Determine the (x, y) coordinate at the center of the cell enclosing the given text.  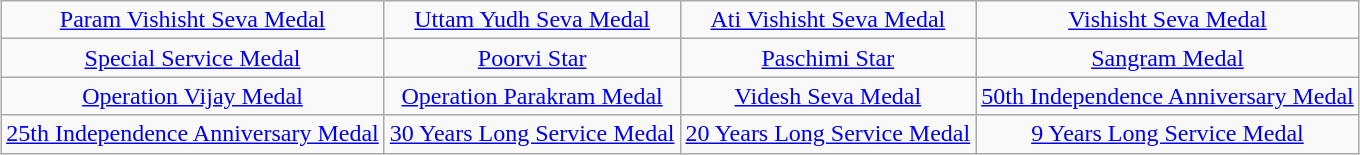
Paschimi Star (828, 58)
Operation Parakram Medal (532, 96)
Special Service Medal (193, 58)
30 Years Long Service Medal (532, 134)
Ati Vishisht Seva Medal (828, 20)
Sangram Medal (1168, 58)
25th Independence Anniversary Medal (193, 134)
Operation Vijay Medal (193, 96)
20 Years Long Service Medal (828, 134)
Param Vishisht Seva Medal (193, 20)
Vishisht Seva Medal (1168, 20)
50th Independence Anniversary Medal (1168, 96)
Uttam Yudh Seva Medal (532, 20)
9 Years Long Service Medal (1168, 134)
Poorvi Star (532, 58)
Videsh Seva Medal (828, 96)
